From the cell containing the given text, extract its center point as (X, Y) coordinate. 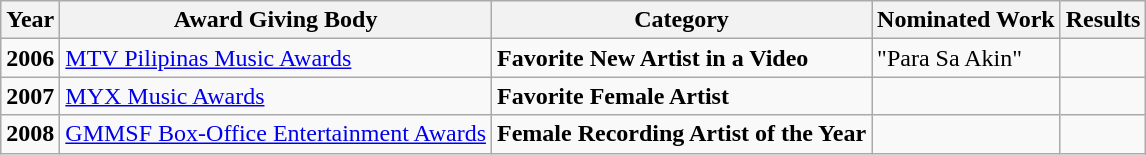
2008 (30, 134)
Favorite Female Artist (682, 96)
Nominated Work (966, 20)
2006 (30, 58)
Female Recording Artist of the Year (682, 134)
Category (682, 20)
Favorite New Artist in a Video (682, 58)
2007 (30, 96)
"Para Sa Akin" (966, 58)
GMMSF Box-Office Entertainment Awards (276, 134)
Year (30, 20)
Award Giving Body (276, 20)
MYX Music Awards (276, 96)
Results (1103, 20)
MTV Pilipinas Music Awards (276, 58)
